Return (X, Y) of the center of cell containing provided text 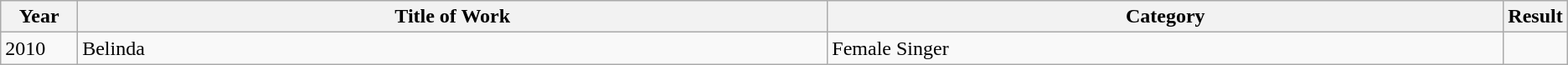
Female Singer (1166, 48)
Title of Work (452, 17)
Year (39, 17)
Category (1166, 17)
Result (1535, 17)
Belinda (452, 48)
2010 (39, 48)
